For the text-containing cell, return its midpoint in [x, y] coordinate format. 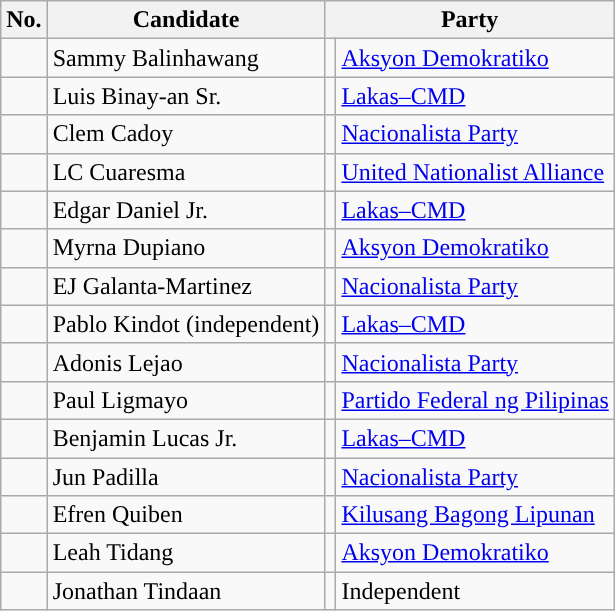
Candidate [186, 20]
United Nationalist Alliance [475, 172]
Independent [475, 591]
Sammy Balinhawang [186, 58]
No. [24, 20]
LC Cuaresma [186, 172]
Leah Tidang [186, 553]
Jonathan Tindaan [186, 591]
EJ Galanta-Martinez [186, 286]
Party [470, 20]
Paul Ligmayo [186, 400]
Clem Cadoy [186, 134]
Partido Federal ng Pilipinas [475, 400]
Pablo Kindot (independent) [186, 324]
Adonis Lejao [186, 362]
Luis Binay-an Sr. [186, 96]
Efren Quiben [186, 515]
Edgar Daniel Jr. [186, 210]
Jun Padilla [186, 477]
Myrna Dupiano [186, 248]
Benjamin Lucas Jr. [186, 438]
Kilusang Bagong Lipunan [475, 515]
